Provide the [X, Y] coordinate of the cell's center where the given text is located.  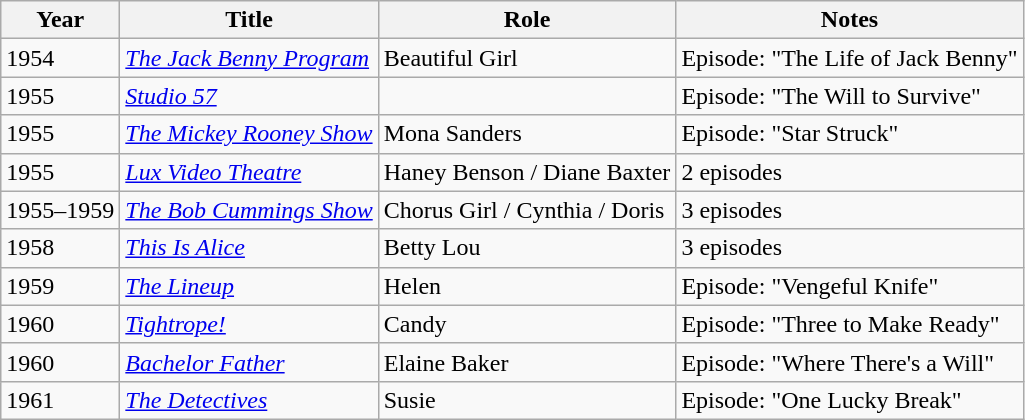
Helen [527, 286]
Episode: "The Life of Jack Benny" [850, 58]
Studio 57 [249, 96]
Bachelor Father [249, 362]
2 episodes [850, 172]
The Mickey Rooney Show [249, 134]
Episode: "Star Struck" [850, 134]
Episode: "Three to Make Ready" [850, 324]
The Lineup [249, 286]
1955–1959 [60, 210]
Susie [527, 400]
Mona Sanders [527, 134]
1959 [60, 286]
Episode: "One Lucky Break" [850, 400]
1954 [60, 58]
Title [249, 20]
This Is Alice [249, 248]
Role [527, 20]
Betty Lou [527, 248]
Lux Video Theatre [249, 172]
Tightrope! [249, 324]
The Bob Cummings Show [249, 210]
Beautiful Girl [527, 58]
The Detectives [249, 400]
1958 [60, 248]
Episode: "The Will to Survive" [850, 96]
Notes [850, 20]
Haney Benson / Diane Baxter [527, 172]
The Jack Benny Program [249, 58]
Episode: "Vengeful Knife" [850, 286]
1961 [60, 400]
Episode: "Where There's a Will" [850, 362]
Chorus Girl / Cynthia / Doris [527, 210]
Year [60, 20]
Candy [527, 324]
Elaine Baker [527, 362]
